Detect which cell encompasses the target text, then output its [X, Y] center coordinate. 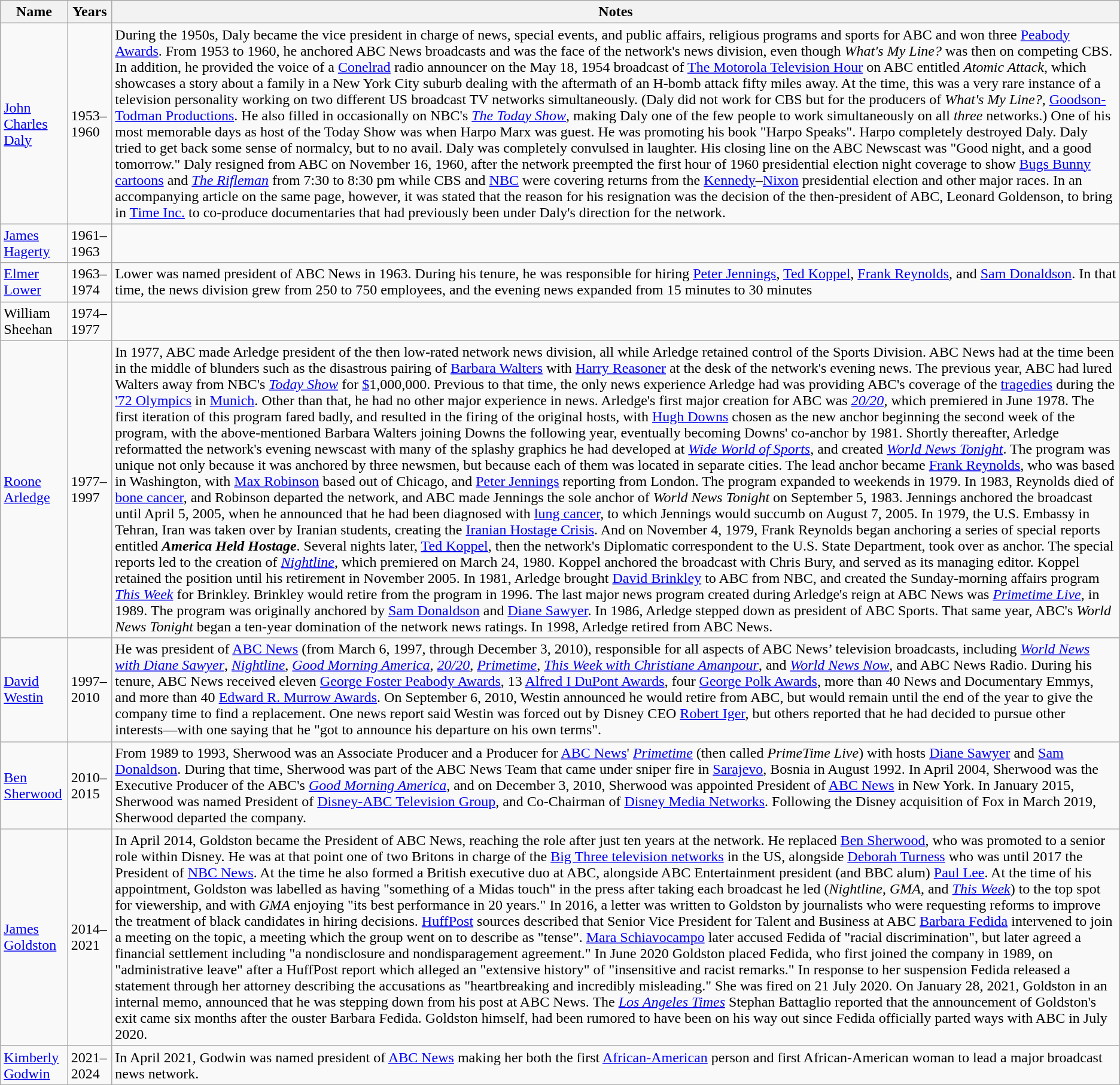
Name [35, 12]
1963–1974 [90, 282]
Years [90, 12]
William Sheehan [35, 321]
Notes [616, 12]
James Hagerty [35, 243]
1997–2010 [90, 689]
1974–1977 [90, 321]
2021–2024 [90, 1065]
Elmer Lower [35, 282]
2010–2015 [90, 785]
2014–2021 [90, 937]
1961–1963 [90, 243]
Kimberly Godwin [35, 1065]
Ben Sherwood [35, 785]
1953–1960 [90, 123]
James Goldston [35, 937]
David Westin [35, 689]
1977–1997 [90, 490]
Roone Arledge [35, 490]
John Charles Daly [35, 123]
